For the text-containing cell, return its midpoint in [x, y] coordinate format. 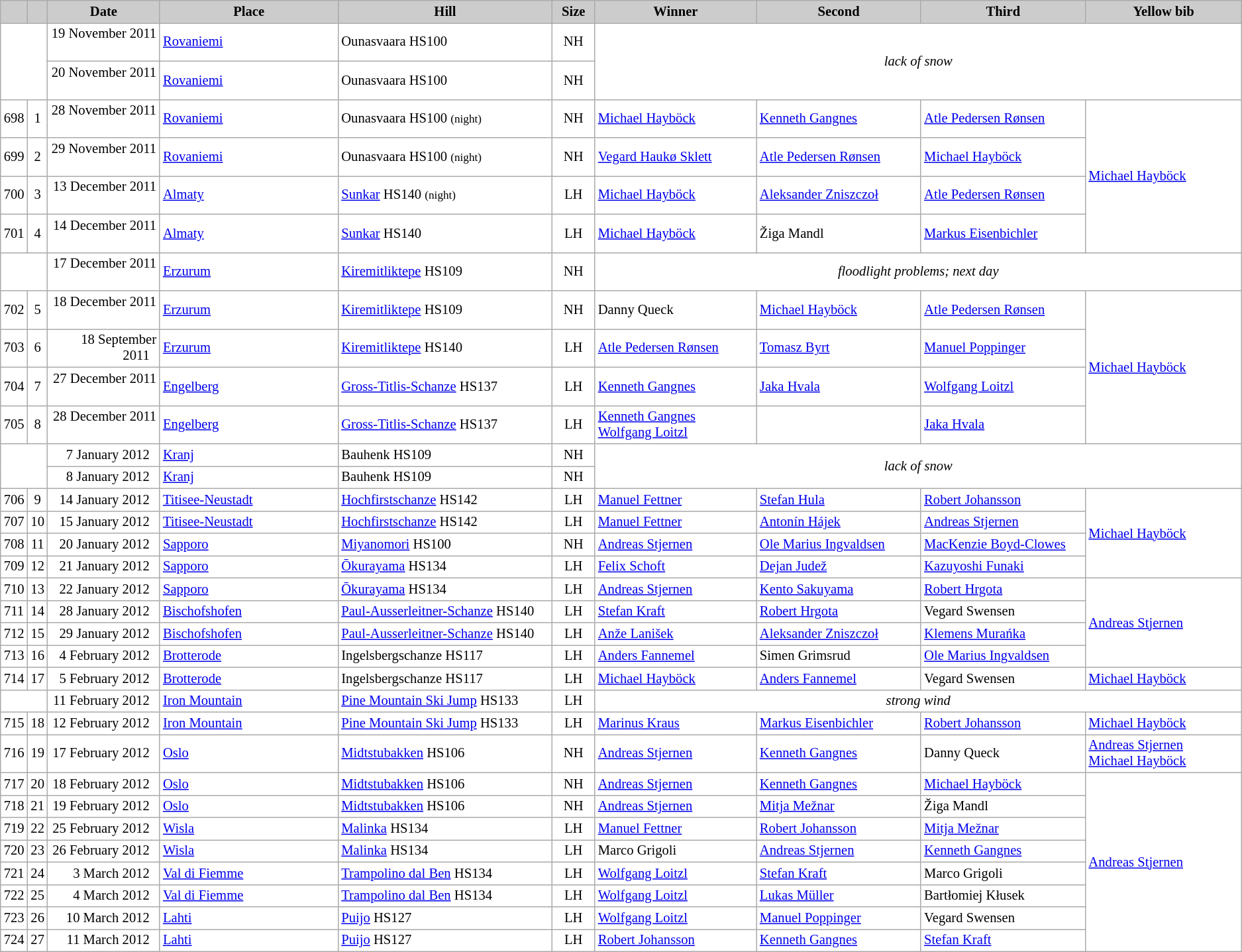
700 [15, 195]
Anže Lanišek [676, 634]
12 [37, 566]
Simen Grimsrud [839, 656]
Yellow bib [1163, 11]
26 February 2012 [103, 851]
10 [37, 522]
705 [15, 425]
723 [15, 918]
29 November 2011 [103, 157]
719 [15, 829]
11 March 2012 [103, 940]
9 [37, 500]
Sunkar HS140 [445, 233]
28 November 2011 [103, 119]
702 [15, 309]
3 [37, 195]
Tomasz Byrt [839, 348]
14 December 2011 [103, 233]
27 December 2011 [103, 386]
Date [103, 11]
7 [37, 386]
8 January 2012 [103, 477]
Marinus Kraus [676, 723]
Size [574, 11]
16 [37, 656]
13 [37, 589]
Place [249, 11]
3 March 2012 [103, 873]
11 February 2012 [103, 701]
Lukas Müller [839, 896]
Dejan Judež [839, 566]
701 [15, 233]
Winner [676, 11]
18 September 2011 [103, 348]
17 December 2011 [103, 272]
5 February 2012 [103, 678]
20 November 2011 [103, 80]
27 [37, 940]
4 February 2012 [103, 656]
Andreas Stjernen Michael Hayböck [1163, 753]
21 [37, 806]
Kento Sakuyama [839, 589]
20 [37, 784]
4 March 2012 [103, 896]
Third [1003, 11]
709 [15, 566]
Klemens Murańka [1003, 634]
708 [15, 544]
4 [37, 233]
715 [15, 723]
716 [15, 753]
11 [37, 544]
29 January 2012 [103, 634]
14 [37, 611]
8 [37, 425]
707 [15, 522]
6 [37, 348]
5 [37, 309]
13 December 2011 [103, 195]
Vegard Haukø Sklett [676, 157]
Hill [445, 11]
18 December 2011 [103, 309]
floodlight problems; next day [918, 272]
19 [37, 753]
17 [37, 678]
718 [15, 806]
21 January 2012 [103, 566]
MacKenzie Boyd-Clowes [1003, 544]
22 January 2012 [103, 589]
25 February 2012 [103, 829]
15 January 2012 [103, 522]
19 February 2012 [103, 806]
23 [37, 851]
704 [15, 386]
712 [15, 634]
18 February 2012 [103, 784]
Kiremitliktepe HS140 [445, 348]
2 [37, 157]
698 [15, 119]
717 [15, 784]
15 [37, 634]
strong wind [918, 701]
703 [15, 348]
14 January 2012 [103, 500]
711 [15, 611]
710 [15, 589]
Stefan Hula [839, 500]
28 December 2011 [103, 425]
Felix Schoft [676, 566]
713 [15, 656]
26 [37, 918]
720 [15, 851]
706 [15, 500]
Antonín Hájek [839, 522]
Kenneth Gangnes Wolfgang Loitzl [676, 425]
18 [37, 723]
Bartłomiej Kłusek [1003, 896]
721 [15, 873]
19 November 2011 [103, 42]
1 [37, 119]
22 [37, 829]
722 [15, 896]
Kazuyoshi Funaki [1003, 566]
Miyanomori HS100 [445, 544]
28 January 2012 [103, 611]
24 [37, 873]
25 [37, 896]
699 [15, 157]
724 [15, 940]
17 February 2012 [103, 753]
12 February 2012 [103, 723]
714 [15, 678]
Second [839, 11]
10 March 2012 [103, 918]
7 January 2012 [103, 455]
Sunkar HS140 (night) [445, 195]
20 January 2012 [103, 544]
